Identify which cell holds the provided text, then report its [X, Y] central coordinate. 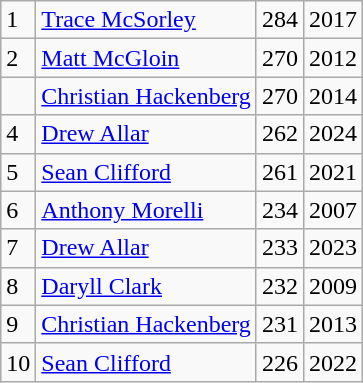
234 [280, 210]
7 [18, 248]
6 [18, 210]
10 [18, 362]
232 [280, 286]
Matt McGloin [146, 58]
2013 [332, 324]
4 [18, 134]
2021 [332, 172]
2014 [332, 96]
Daryll Clark [146, 286]
262 [280, 134]
2007 [332, 210]
9 [18, 324]
5 [18, 172]
2012 [332, 58]
231 [280, 324]
284 [280, 20]
2017 [332, 20]
1 [18, 20]
2022 [332, 362]
233 [280, 248]
226 [280, 362]
2024 [332, 134]
8 [18, 286]
2023 [332, 248]
Trace McSorley [146, 20]
2 [18, 58]
2009 [332, 286]
261 [280, 172]
Anthony Morelli [146, 210]
